Capture the cell that displays the provided text and extract its (x, y) central coordinate. 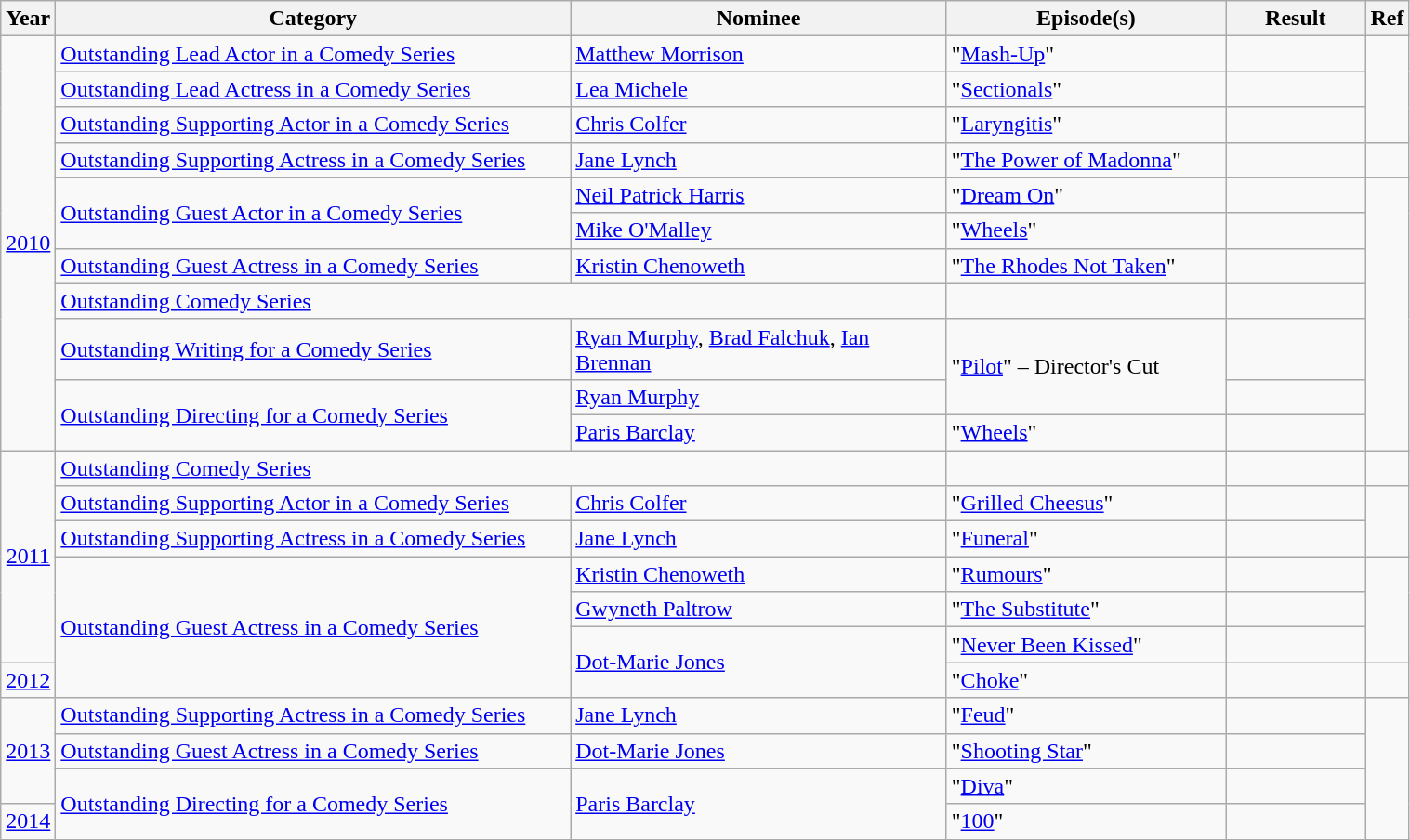
2012 (28, 680)
Result (1296, 19)
"Grilled Cheesus" (1086, 504)
Nominee (758, 19)
2010 (28, 243)
Ref (1387, 19)
"Rumours" (1086, 574)
"Feud" (1086, 715)
"The Substitute" (1086, 610)
"Dream On" (1086, 195)
"Funeral" (1086, 539)
Neil Patrick Harris (758, 195)
"Pilot" – Director's Cut (1086, 366)
Outstanding Lead Actor in a Comedy Series (313, 54)
"Shooting Star" (1086, 751)
2014 (28, 821)
Episode(s) (1086, 19)
"The Rhodes Not Taken" (1086, 266)
"Diva" (1086, 786)
2013 (28, 751)
Mike O'Malley (758, 230)
"Laryngitis" (1086, 125)
Outstanding Guest Actor in a Comedy Series (313, 213)
Matthew Morrison (758, 54)
"The Power of Madonna" (1086, 160)
Ryan Murphy (758, 397)
Category (313, 19)
"Sectionals" (1086, 89)
"100" (1086, 821)
Outstanding Lead Actress in a Comedy Series (313, 89)
"Mash-Up" (1086, 54)
Outstanding Writing for a Comedy Series (313, 349)
"Never Been Kissed" (1086, 645)
Gwyneth Paltrow (758, 610)
Lea Michele (758, 89)
"Choke" (1086, 680)
Year (28, 19)
2011 (28, 556)
Ryan Murphy, Brad Falchuk, Ian Brennan (758, 349)
